Capture the cell that displays the provided text and extract its (X, Y) central coordinate. 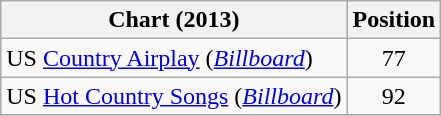
US Hot Country Songs (Billboard) (174, 96)
77 (394, 58)
Chart (2013) (174, 20)
92 (394, 96)
US Country Airplay (Billboard) (174, 58)
Position (394, 20)
